Capture the cell that displays the provided text and extract its [X, Y] central coordinate. 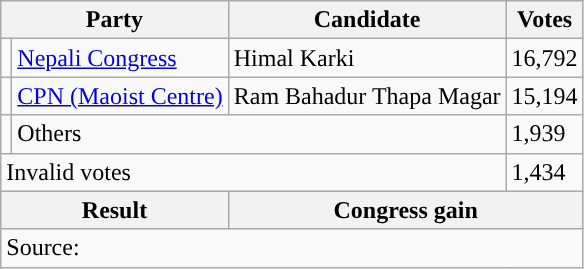
Source: [292, 248]
1,434 [544, 172]
CPN (Maoist Centre) [120, 96]
Ram Bahadur Thapa Magar [367, 96]
15,194 [544, 96]
Party [114, 20]
1,939 [544, 134]
Invalid votes [254, 172]
Candidate [367, 20]
Votes [544, 20]
Nepali Congress [120, 58]
Result [114, 210]
16,792 [544, 58]
Himal Karki [367, 58]
Others [259, 134]
Congress gain [406, 210]
